Detect which cell encompasses the target text, then output its [x, y] center coordinate. 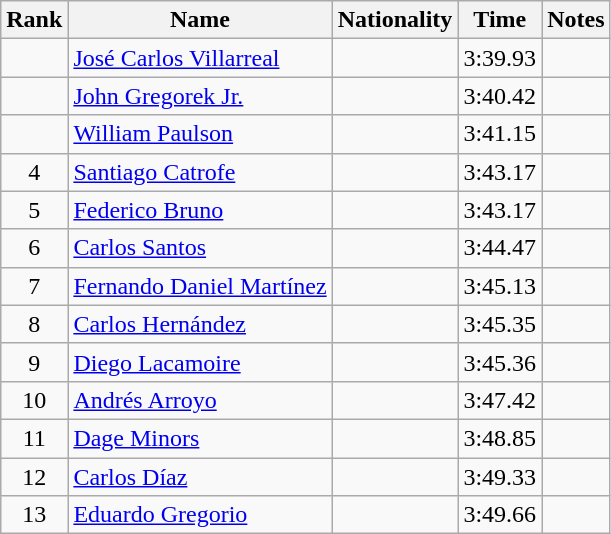
3:44.47 [500, 248]
Notes [576, 20]
Time [500, 20]
Carlos Santos [200, 248]
3:45.13 [500, 286]
6 [34, 248]
Carlos Hernández [200, 324]
Nationality [395, 20]
13 [34, 515]
Fernando Daniel Martínez [200, 286]
3:49.66 [500, 515]
3:41.15 [500, 134]
3:45.36 [500, 362]
Carlos Díaz [200, 477]
3:49.33 [500, 477]
8 [34, 324]
José Carlos Villarreal [200, 58]
9 [34, 362]
Rank [34, 20]
John Gregorek Jr. [200, 96]
3:48.85 [500, 438]
Diego Lacamoire [200, 362]
3:40.42 [500, 96]
4 [34, 172]
Name [200, 20]
3:45.35 [500, 324]
Dage Minors [200, 438]
William Paulson [200, 134]
Federico Bruno [200, 210]
3:39.93 [500, 58]
Andrés Arroyo [200, 400]
Eduardo Gregorio [200, 515]
5 [34, 210]
12 [34, 477]
Santiago Catrofe [200, 172]
7 [34, 286]
10 [34, 400]
3:47.42 [500, 400]
11 [34, 438]
